Detect which cell encompasses the target text, then output its (x, y) center coordinate. 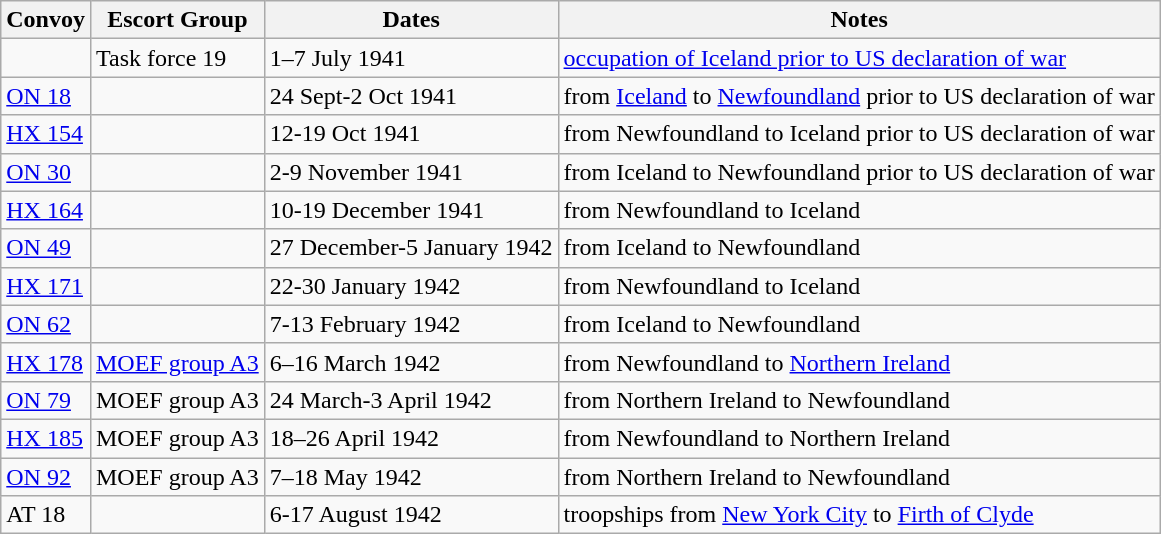
1–7 July 1941 (411, 58)
troopships from New York City to Firth of Clyde (859, 515)
Dates (411, 20)
ON 18 (46, 96)
HX 171 (46, 286)
6-17 August 1942 (411, 515)
10-19 December 1941 (411, 210)
22-30 January 1942 (411, 286)
27 December-5 January 1942 (411, 248)
12-19 Oct 1941 (411, 134)
Task force 19 (177, 58)
ON 49 (46, 248)
Convoy (46, 20)
7–18 May 1942 (411, 477)
7-13 February 1942 (411, 324)
ON 79 (46, 400)
from Newfoundland to Iceland prior to US declaration of war (859, 134)
6–16 March 1942 (411, 362)
AT 18 (46, 515)
HX 164 (46, 210)
ON 30 (46, 172)
occupation of Iceland prior to US declaration of war (859, 58)
24 Sept-2 Oct 1941 (411, 96)
HX 185 (46, 438)
Escort Group (177, 20)
24 March-3 April 1942 (411, 400)
HX 154 (46, 134)
2-9 November 1941 (411, 172)
ON 92 (46, 477)
Notes (859, 20)
ON 62 (46, 324)
18–26 April 1942 (411, 438)
HX 178 (46, 362)
